Find where the given text appears and provide that cell's center as (x, y) coordinate. 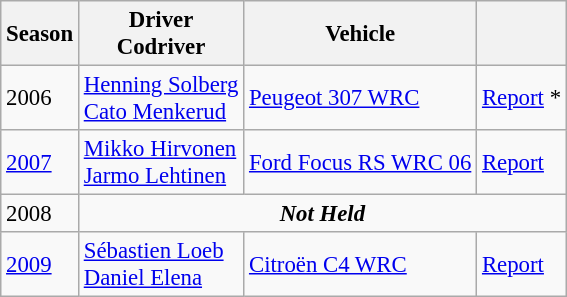
Ford Focus RS WRC 06 (360, 162)
Sébastien Loeb Daniel Elena (160, 264)
2009 (40, 264)
DriverCodriver (160, 34)
Citroën C4 WRC (360, 264)
Mikko Hirvonen Jarmo Lehtinen (160, 162)
2008 (40, 214)
Peugeot 307 WRC (360, 98)
Season (40, 34)
2006 (40, 98)
2007 (40, 162)
Not Held (322, 214)
Report * (522, 98)
Vehicle (360, 34)
Henning Solberg Cato Menkerud (160, 98)
